Identify which cell holds the provided text, then report its (x, y) central coordinate. 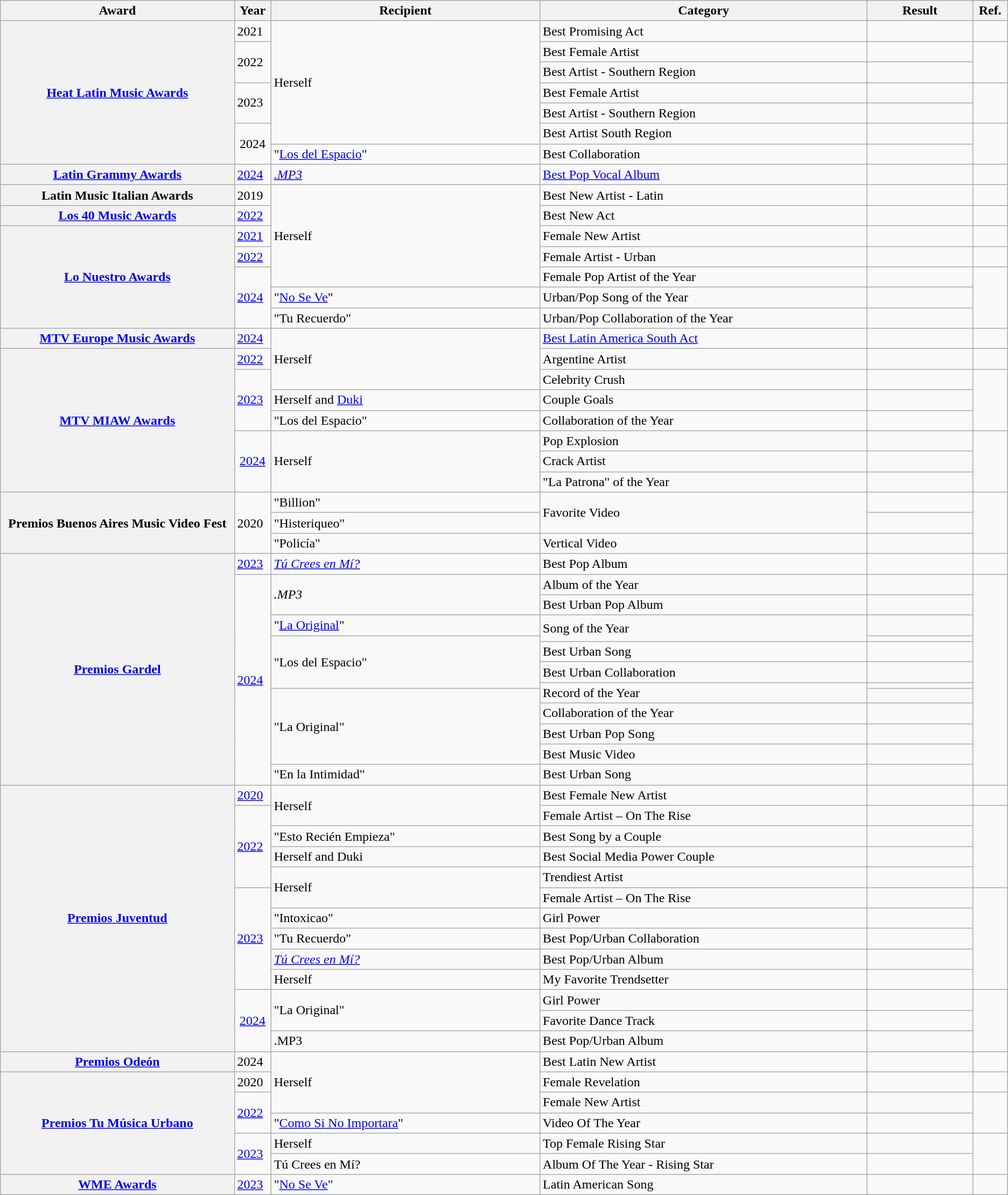
Argentine Artist (704, 359)
Lo Nuestro Awards (117, 277)
Premios Odeón (117, 1062)
Trendiest Artist (704, 877)
Category (704, 11)
"Intoxicao" (405, 918)
Urban/Pop Collaboration of the Year (704, 318)
"Billion" (405, 502)
"Policía" (405, 543)
Premios Gardel (117, 669)
Top Female Rising Star (704, 1143)
MTV Europe Music Awards (117, 339)
Best Song by a Couple (704, 836)
Album of the Year (704, 584)
Best Female New Artist (704, 795)
Favorite Video (704, 512)
Song of the Year (704, 629)
My Favorite Trendsetter (704, 980)
Record of the Year (704, 693)
Los 40 Music Awards (117, 215)
Premios Buenos Aires Music Video Fest (117, 523)
Female Revelation (704, 1082)
Year (253, 11)
Couple Goals (704, 400)
Video Of The Year (704, 1123)
"Esto Recién Empieza" (405, 836)
Album Of The Year - Rising Star (704, 1164)
Best Pop Vocal Album (704, 174)
Female Pop Artist of the Year (704, 277)
MTV MIAW Awards (117, 420)
Best Music Video (704, 754)
Best Promising Act (704, 31)
Female Artist - Urban (704, 257)
Best New Act (704, 215)
Best Latin New Artist (704, 1062)
Award (117, 11)
Premios Juventud (117, 918)
Vertical Video (704, 543)
"La Patrona" of the Year (704, 482)
Urban/Pop Song of the Year (704, 298)
Best Collaboration (704, 154)
Favorite Dance Track (704, 1021)
Best Urban Pop Album (704, 605)
Celebrity Crush (704, 379)
Premios Tu Música Urbano (117, 1123)
Best Latin America South Act (704, 339)
Latin Grammy Awards (117, 174)
Crack Artist (704, 461)
Latin American Song (704, 1184)
2019 (253, 195)
Best Social Media Power Couple (704, 856)
Best Pop Album (704, 564)
Best Pop/Urban Collaboration (704, 939)
"Histeriqueo" (405, 523)
Recipient (405, 11)
Best Urban Collaboration (704, 672)
"Como Si No Importara" (405, 1123)
Best Urban Pop Song (704, 734)
Ref. (990, 11)
"En la Intimidad" (405, 775)
WME Awards (117, 1184)
Best New Artist - Latin (704, 195)
Pop Explosion (704, 441)
Heat Latin Music Awards (117, 93)
Result (920, 11)
Latin Music Italian Awards (117, 195)
Best Artist South Region (704, 133)
